Provide the (X, Y) coordinate of the cell's center where the given text is located.  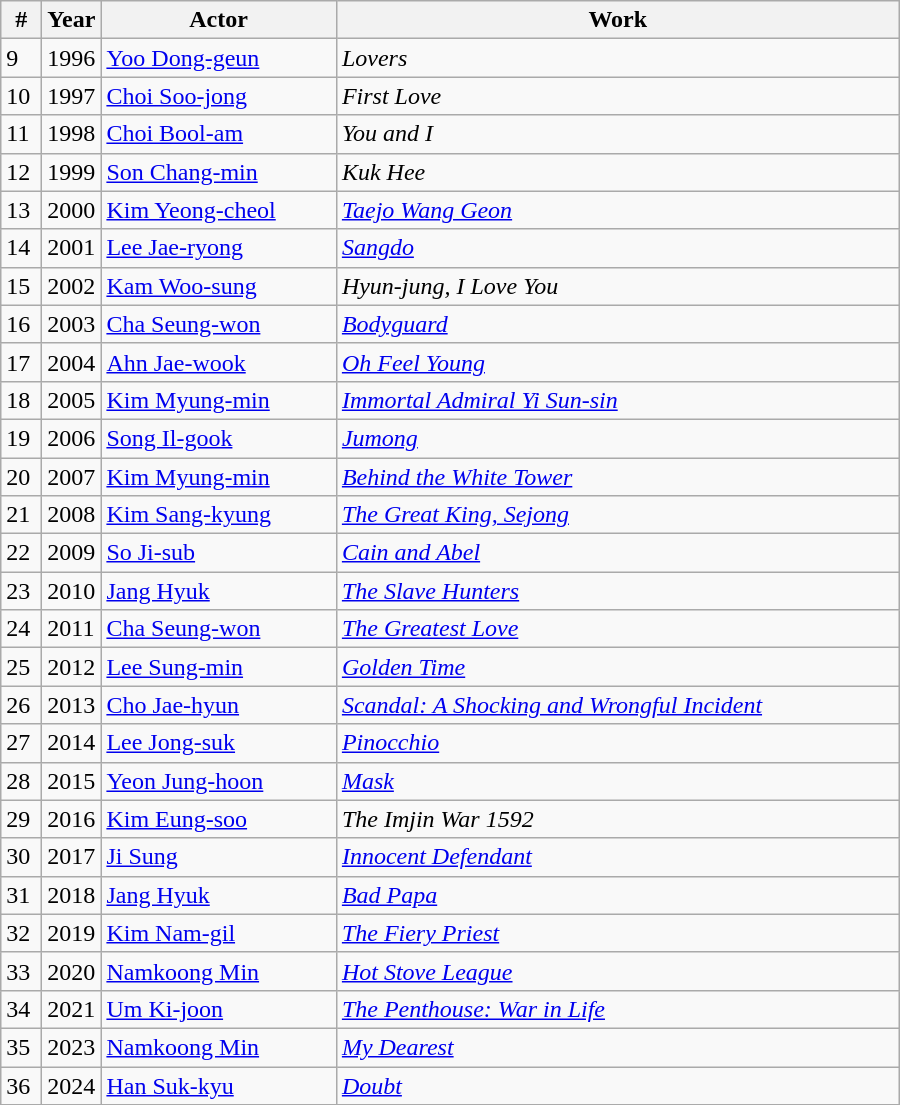
2002 (72, 286)
13 (22, 210)
Immortal Admiral Yi Sun-sin (618, 400)
2003 (72, 324)
19 (22, 438)
25 (22, 667)
2018 (72, 895)
2014 (72, 743)
2010 (72, 591)
Yeon Jung-hoon (218, 781)
The Penthouse: War in Life (618, 1009)
Lee Sung-min (218, 667)
30 (22, 857)
2004 (72, 362)
2008 (72, 515)
2000 (72, 210)
Hyun-jung, I Love You (618, 286)
23 (22, 591)
Taejo Wang Geon (618, 210)
33 (22, 971)
Son Chang-min (218, 172)
Kim Yeong-cheol (218, 210)
Doubt (618, 1085)
You and I (618, 134)
2017 (72, 857)
Year (72, 20)
18 (22, 400)
Behind the White Tower (618, 477)
35 (22, 1047)
So Ji-sub (218, 553)
Han Suk-kyu (218, 1085)
16 (22, 324)
Pinocchio (618, 743)
28 (22, 781)
11 (22, 134)
2001 (72, 248)
2012 (72, 667)
Mask (618, 781)
Golden Time (618, 667)
15 (22, 286)
22 (22, 553)
34 (22, 1009)
The Fiery Priest (618, 933)
12 (22, 172)
The Slave Hunters (618, 591)
Song Il-gook (218, 438)
Actor (218, 20)
31 (22, 895)
1998 (72, 134)
The Imjin War 1592 (618, 819)
Bad Papa (618, 895)
Kuk Hee (618, 172)
29 (22, 819)
# (22, 20)
1997 (72, 96)
Ahn Jae-wook (218, 362)
Oh Feel Young (618, 362)
Yoo Dong-geun (218, 58)
Kim Sang-kyung (218, 515)
21 (22, 515)
24 (22, 629)
The Greatest Love (618, 629)
Kam Woo-sung (218, 286)
20 (22, 477)
10 (22, 96)
Sangdo (618, 248)
The Great King, Sejong (618, 515)
9 (22, 58)
2009 (72, 553)
My Dearest (618, 1047)
Um Ki-joon (218, 1009)
2013 (72, 705)
2007 (72, 477)
Ji Sung (218, 857)
17 (22, 362)
Choi Soo-jong (218, 96)
Work (618, 20)
Kim Nam-gil (218, 933)
2005 (72, 400)
2020 (72, 971)
Lee Jae-ryong (218, 248)
2011 (72, 629)
Cho Jae-hyun (218, 705)
14 (22, 248)
Bodyguard (618, 324)
1999 (72, 172)
Cain and Abel (618, 553)
32 (22, 933)
27 (22, 743)
Lovers (618, 58)
Hot Stove League (618, 971)
36 (22, 1085)
2024 (72, 1085)
Jumong (618, 438)
Lee Jong-suk (218, 743)
2019 (72, 933)
Scandal: A Shocking and Wrongful Incident (618, 705)
2015 (72, 781)
2021 (72, 1009)
1996 (72, 58)
Choi Bool-am (218, 134)
2006 (72, 438)
First Love (618, 96)
Kim Eung-soo (218, 819)
2016 (72, 819)
Innocent Defendant (618, 857)
2023 (72, 1047)
26 (22, 705)
